Output the (x, y) coordinate of the center of the cell containing the given text.  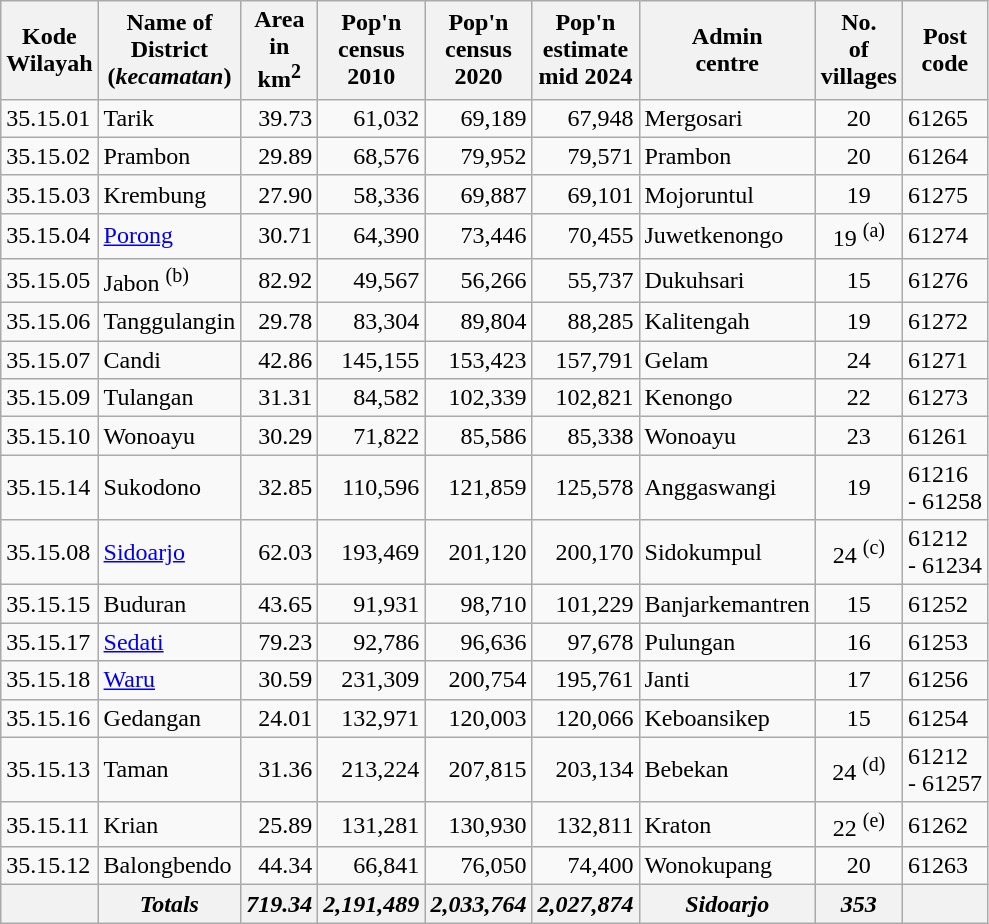
132,811 (586, 824)
31.36 (280, 770)
Admincentre (727, 50)
97,678 (586, 642)
157,791 (586, 360)
96,636 (478, 642)
29.89 (280, 156)
30.29 (280, 436)
35.15.10 (50, 436)
207,815 (478, 770)
Krembung (170, 194)
Porong (170, 236)
35.15.11 (50, 824)
58,336 (372, 194)
22 (858, 398)
79,571 (586, 156)
92,786 (372, 642)
42.86 (280, 360)
195,761 (586, 680)
2,191,489 (372, 904)
68,576 (372, 156)
200,754 (478, 680)
132,971 (372, 718)
145,155 (372, 360)
120,066 (586, 718)
27.90 (280, 194)
39.73 (280, 118)
Tanggulangin (170, 322)
56,266 (478, 280)
35.15.05 (50, 280)
120,003 (478, 718)
Dukuhsari (727, 280)
Balongbendo (170, 866)
69,189 (478, 118)
No.ofvillages (858, 50)
61,032 (372, 118)
Anggaswangi (727, 488)
35.15.08 (50, 552)
61272 (944, 322)
61212- 61234 (944, 552)
2,033,764 (478, 904)
Bebekan (727, 770)
74,400 (586, 866)
121,859 (478, 488)
61273 (944, 398)
Sedati (170, 642)
Pop'ncensus2020 (478, 50)
Totals (170, 904)
61271 (944, 360)
35.15.13 (50, 770)
24 (d) (858, 770)
24.01 (280, 718)
Pop'nestimatemid 2024 (586, 50)
24 (c) (858, 552)
719.34 (280, 904)
101,229 (586, 604)
110,596 (372, 488)
213,224 (372, 770)
Kalitengah (727, 322)
35.15.03 (50, 194)
89,804 (478, 322)
23 (858, 436)
67,948 (586, 118)
61264 (944, 156)
61265 (944, 118)
2,027,874 (586, 904)
Areain km2 (280, 50)
200,170 (586, 552)
70,455 (586, 236)
61253 (944, 642)
Taman (170, 770)
35.15.12 (50, 866)
35.15.09 (50, 398)
353 (858, 904)
69,101 (586, 194)
61216- 61258 (944, 488)
35.15.06 (50, 322)
61276 (944, 280)
Mergosari (727, 118)
Tarik (170, 118)
Waru (170, 680)
203,134 (586, 770)
131,281 (372, 824)
62.03 (280, 552)
98,710 (478, 604)
201,120 (478, 552)
Kode Wilayah (50, 50)
25.89 (280, 824)
Gedangan (170, 718)
Pop'ncensus2010 (372, 50)
Gelam (727, 360)
30.71 (280, 236)
Kenongo (727, 398)
153,423 (478, 360)
85,586 (478, 436)
Sukodono (170, 488)
61261 (944, 436)
69,887 (478, 194)
49,567 (372, 280)
66,841 (372, 866)
Kraton (727, 824)
61275 (944, 194)
Keboansikep (727, 718)
31.31 (280, 398)
24 (858, 360)
64,390 (372, 236)
79,952 (478, 156)
32.85 (280, 488)
Banjarkemantren (727, 604)
35.15.15 (50, 604)
35.15.16 (50, 718)
35.15.07 (50, 360)
61252 (944, 604)
35.15.18 (50, 680)
125,578 (586, 488)
231,309 (372, 680)
35.15.04 (50, 236)
35.15.17 (50, 642)
35.15.02 (50, 156)
Pulungan (727, 642)
61256 (944, 680)
61274 (944, 236)
71,822 (372, 436)
85,338 (586, 436)
82.92 (280, 280)
76,050 (478, 866)
17 (858, 680)
83,304 (372, 322)
88,285 (586, 322)
Sidokumpul (727, 552)
19 (a) (858, 236)
43.65 (280, 604)
Name ofDistrict(kecamatan) (170, 50)
Krian (170, 824)
22 (e) (858, 824)
130,930 (478, 824)
Candi (170, 360)
Juwetkenongo (727, 236)
30.59 (280, 680)
61263 (944, 866)
61212- 61257 (944, 770)
Janti (727, 680)
61254 (944, 718)
44.34 (280, 866)
55,737 (586, 280)
61262 (944, 824)
Jabon (b) (170, 280)
73,446 (478, 236)
91,931 (372, 604)
102,339 (478, 398)
35.15.01 (50, 118)
Postcode (944, 50)
84,582 (372, 398)
29.78 (280, 322)
193,469 (372, 552)
Wonokupang (727, 866)
102,821 (586, 398)
Tulangan (170, 398)
16 (858, 642)
Mojoruntul (727, 194)
79.23 (280, 642)
35.15.14 (50, 488)
Buduran (170, 604)
